Locate the cell with the specified text and output its [x, y] center coordinate. 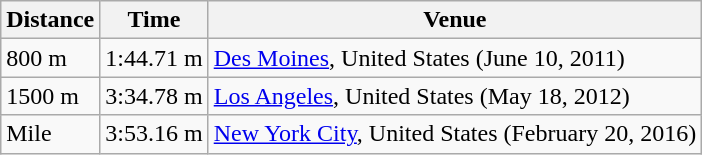
1500 m [50, 96]
800 m [50, 58]
Los Angeles, United States (May 18, 2012) [454, 96]
Des Moines, United States (June 10, 2011) [454, 58]
Distance [50, 20]
Time [154, 20]
3:53.16 m [154, 134]
3:34.78 m [154, 96]
Venue [454, 20]
1:44.71 m [154, 58]
Mile [50, 134]
New York City, United States (February 20, 2016) [454, 134]
